Provide the [X, Y] coordinate of the cell's center where the given text is located.  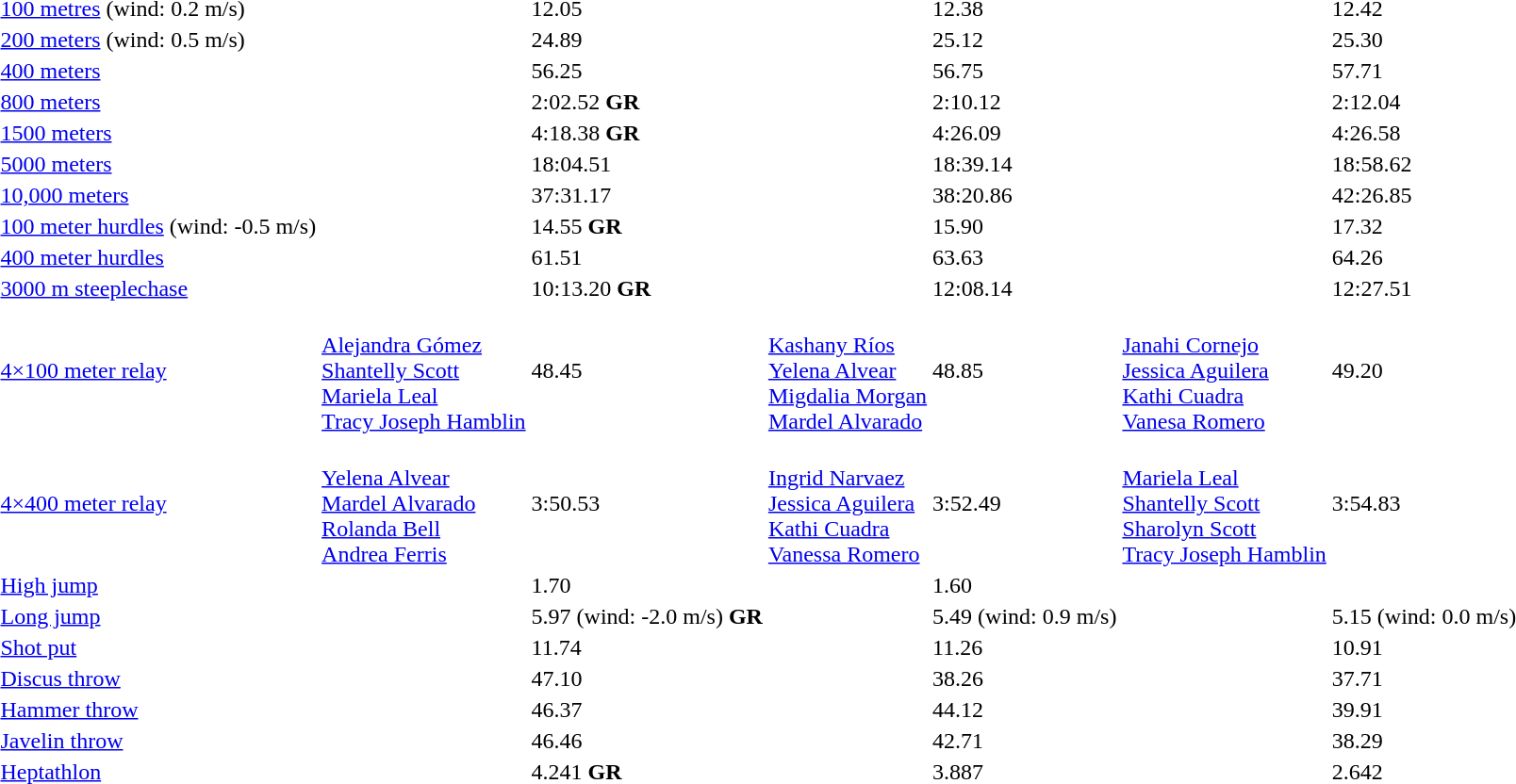
2:02.52 GR [647, 102]
48.45 [647, 370]
11.74 [647, 647]
1.60 [1025, 585]
38:20.86 [1025, 195]
44.12 [1025, 710]
48.85 [1025, 370]
37:31.17 [647, 195]
25.12 [1025, 40]
2:10.12 [1025, 102]
15.90 [1025, 226]
Kashany Ríos Yelena Alvear Migdalia Morgan Mardel Alvarado [847, 370]
Alejandra Gómez Shantelly Scott Mariela Leal Tracy Joseph Hamblin [424, 370]
5.97 (wind: -2.0 m/s) GR [647, 616]
10:13.20 GR [647, 288]
61.51 [647, 257]
56.75 [1025, 71]
4:18.38 GR [647, 133]
46.37 [647, 710]
3:52.49 [1025, 503]
12:08.14 [1025, 288]
18:39.14 [1025, 164]
11.26 [1025, 647]
Janahi Cornejo Jessica Aguilera Kathi Cuadra Vanesa Romero [1224, 370]
38.26 [1025, 678]
63.63 [1025, 257]
47.10 [647, 678]
42.71 [1025, 741]
Ingrid Narvaez Jessica Aguilera Kathi Cuadra Vanessa Romero [847, 503]
46.46 [647, 741]
4:26.09 [1025, 133]
Mariela Leal Shantelly Scott Sharolyn Scott Tracy Joseph Hamblin [1224, 503]
14.55 GR [647, 226]
1.70 [647, 585]
56.25 [647, 71]
18:04.51 [647, 164]
Yelena Alvear Mardel Alvarado Rolanda Bell Andrea Ferris [424, 503]
3:50.53 [647, 503]
24.89 [647, 40]
5.49 (wind: 0.9 m/s) [1025, 616]
